Pinpoint the cell where the given text exists, returning its (x, y) midpoint coordinate. 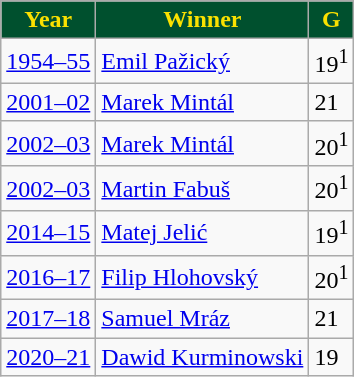
2020–21 (48, 357)
Emil Pažický (202, 62)
Dawid Kurminowski (202, 357)
Martin Fabuš (202, 188)
1954–55 (48, 62)
2014–15 (48, 234)
Samuel Mráz (202, 319)
2017–18 (48, 319)
G (332, 20)
Winner (202, 20)
Year (48, 20)
Matej Jelić (202, 234)
2001–02 (48, 102)
Filip Hlohovský (202, 278)
19 (332, 357)
2016–17 (48, 278)
